Determine the [X, Y] coordinate at the center of the cell enclosing the given text.  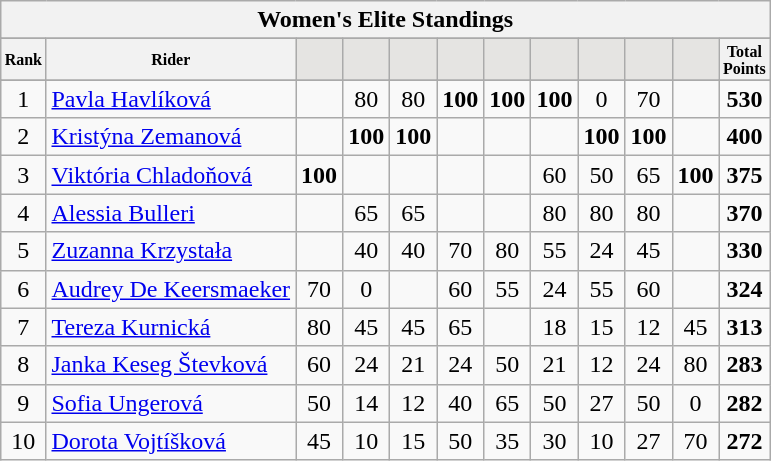
Sofia Ungerová [171, 403]
Janka Keseg Števková [171, 365]
283 [744, 365]
2 [24, 137]
30 [554, 441]
Pavla Havlíková [171, 99]
324 [744, 289]
18 [554, 327]
Audrey De Keersmaeker [171, 289]
5 [24, 251]
Rank [24, 60]
7 [24, 327]
330 [744, 251]
6 [24, 289]
8 [24, 365]
Kristýna Zemanová [171, 137]
Rider [171, 60]
Viktória Chladoňová [171, 175]
Alessia Bulleri [171, 213]
370 [744, 213]
530 [744, 99]
3 [24, 175]
14 [366, 403]
4 [24, 213]
272 [744, 441]
1 [24, 99]
400 [744, 137]
Women's Elite Standings [386, 20]
313 [744, 327]
9 [24, 403]
375 [744, 175]
Dorota Vojtíšková [171, 441]
35 [508, 441]
282 [744, 403]
TotalPoints [744, 60]
Zuzanna Krzystała [171, 251]
Tereza Kurnická [171, 327]
